Detect which cell encompasses the target text, then output its (X, Y) center coordinate. 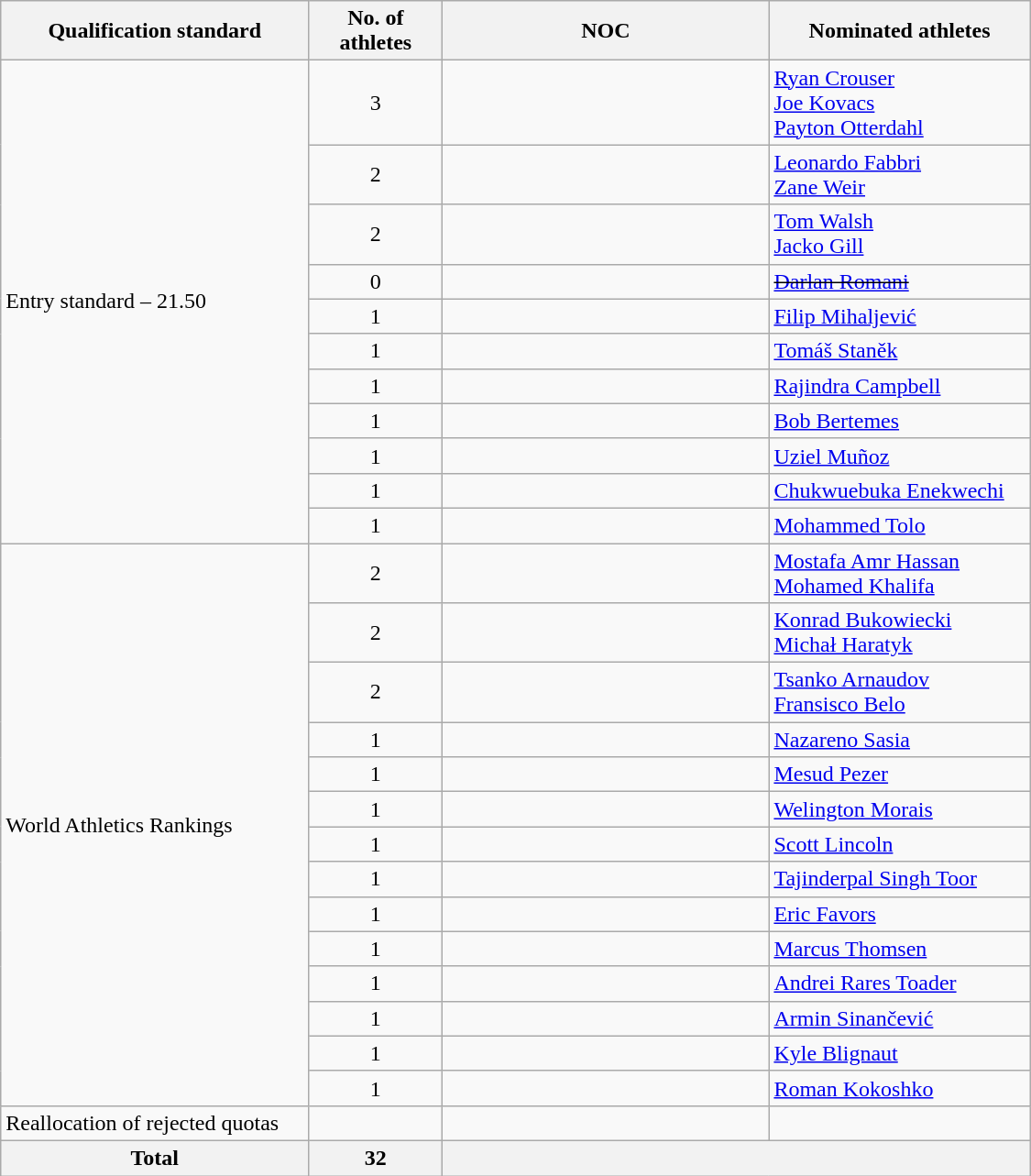
Nazareno Sasia (900, 740)
Welington Morais (900, 809)
Roman Kokoshko (900, 1088)
Tom WalshJacko Gill (900, 235)
Entry standard – 21.50 (155, 302)
Total (155, 1158)
Tsanko ArnaudovFransisco Belo (900, 693)
Uziel Muñoz (900, 456)
Bob Bertemes (900, 421)
Ryan CrouserJoe KovacsPayton Otterdahl (900, 103)
Leonardo FabbriZane Weir (900, 174)
Konrad BukowieckiMichał Haratyk (900, 632)
World Athletics Rankings (155, 824)
Mohammed Tolo (900, 525)
Armin Sinančević (900, 1018)
NOC (606, 31)
Darlan Romani (900, 281)
Reallocation of rejected quotas (155, 1123)
Qualification standard (155, 31)
Marcus Thomsen (900, 949)
Chukwuebuka Enekwechi (900, 490)
Nominated athletes (900, 31)
Scott Lincoln (900, 844)
32 (376, 1158)
3 (376, 103)
Kyle Blignaut (900, 1053)
0 (376, 281)
Mostafa Amr HassanMohamed Khalifa (900, 572)
Tomáš Staněk (900, 351)
Rajindra Campbell (900, 386)
Andrei Rares Toader (900, 984)
Mesud Pezer (900, 775)
Tajinderpal Singh Toor (900, 879)
Filip Mihaljević (900, 316)
No. of athletes (376, 31)
Eric Favors (900, 914)
